Pinpoint the cell where the given text exists, returning its (x, y) midpoint coordinate. 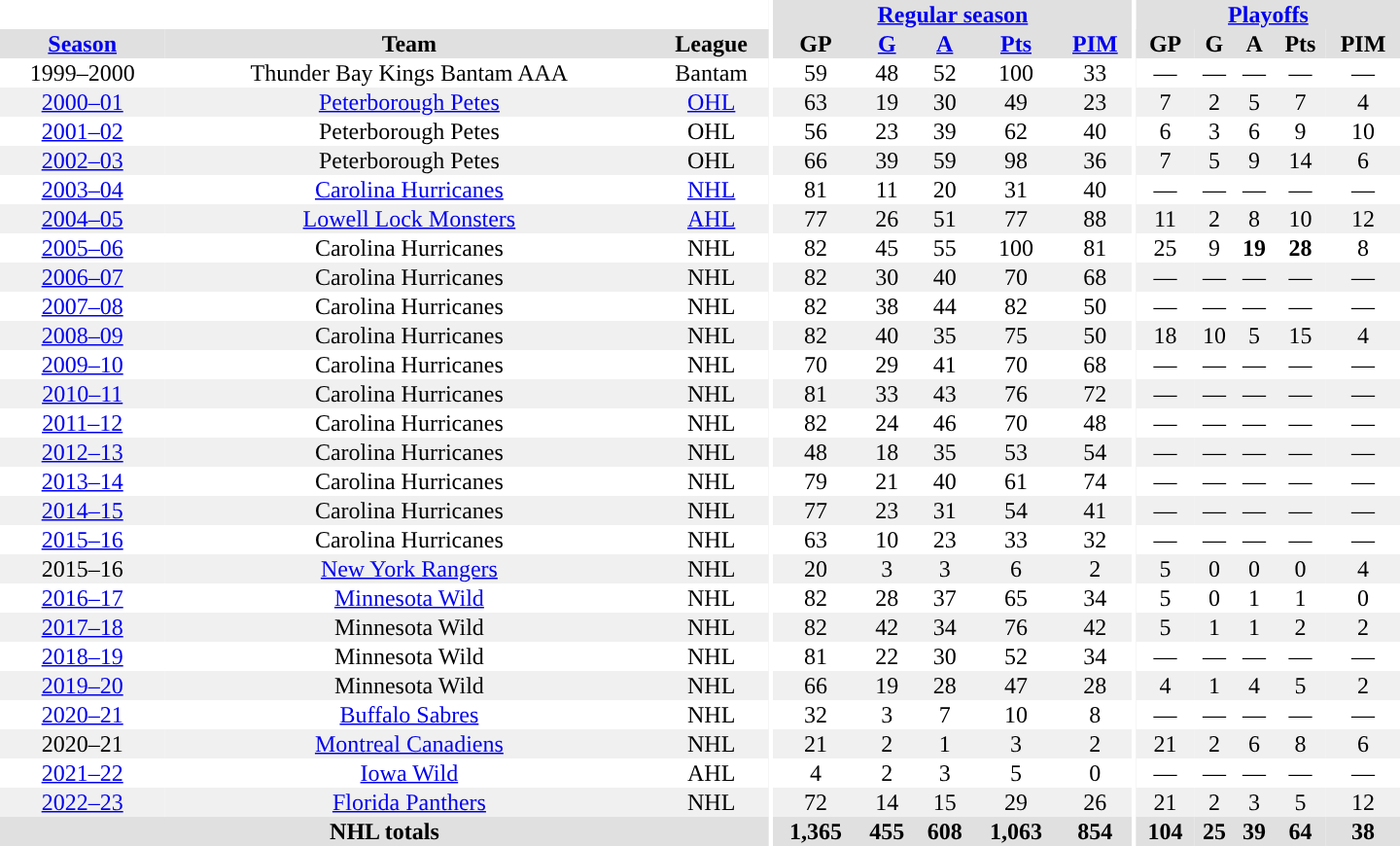
53 (1015, 452)
Season (82, 44)
2011–12 (82, 423)
98 (1015, 160)
455 (887, 831)
79 (815, 481)
2008–09 (82, 335)
Buffalo Sabres (408, 715)
22 (887, 656)
1,063 (1015, 831)
NHL totals (385, 831)
2017–18 (82, 627)
Regular season (953, 15)
2010–11 (82, 394)
75 (1015, 335)
608 (945, 831)
Florida Panthers (408, 802)
44 (945, 306)
2005–06 (82, 248)
2007–08 (82, 306)
2018–19 (82, 656)
45 (887, 248)
43 (945, 394)
2002–03 (82, 160)
56 (815, 131)
2003–04 (82, 190)
51 (945, 219)
88 (1095, 219)
2012–13 (82, 452)
1,365 (815, 831)
2004–05 (82, 219)
2019–20 (82, 686)
62 (1015, 131)
Montreal Canadiens (408, 744)
104 (1166, 831)
36 (1095, 160)
74 (1095, 481)
1999–2000 (82, 73)
Team (408, 44)
24 (887, 423)
47 (1015, 686)
Playoffs (1268, 15)
2009–10 (82, 365)
2013–14 (82, 481)
2016–17 (82, 598)
2021–22 (82, 773)
Lowell Lock Monsters (408, 219)
Bantam (712, 73)
2014–15 (82, 511)
46 (945, 423)
64 (1301, 831)
49 (1015, 102)
65 (1015, 598)
2000–01 (82, 102)
37 (945, 598)
New York Rangers (408, 569)
61 (1015, 481)
55 (945, 248)
2001–02 (82, 131)
2022–23 (82, 802)
Iowa Wild (408, 773)
Thunder Bay Kings Bantam AAA (408, 73)
2006–07 (82, 277)
854 (1095, 831)
League (712, 44)
